Provide the [x, y] coordinate of the cell's center where the given text is located.  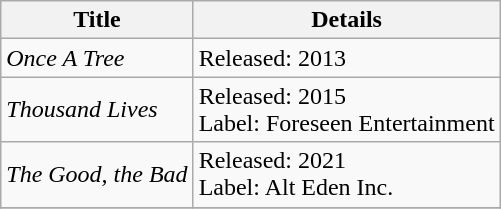
Released: 2015Label: Foreseen Entertainment [346, 110]
Released: 2021Label: Alt Eden Inc. [346, 174]
Title [97, 20]
Released: 2013 [346, 58]
Thousand Lives [97, 110]
The Good, the Bad [97, 174]
Once A Tree [97, 58]
Details [346, 20]
